Return (X, Y) of the center of cell containing provided text 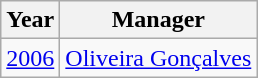
Year (30, 20)
Manager (158, 20)
Oliveira Gonçalves (158, 58)
2006 (30, 58)
